Determine the (X, Y) coordinate at the center of the cell enclosing the given text.  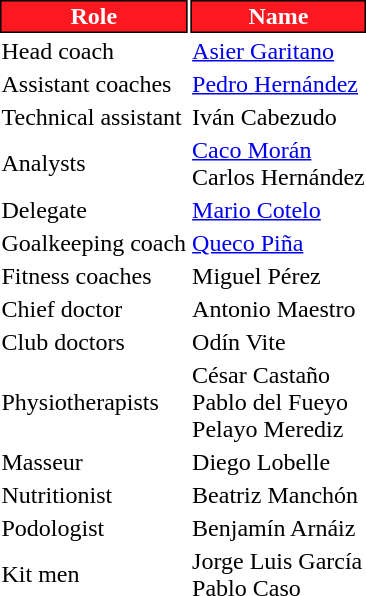
Chief doctor (94, 309)
Assistant coaches (94, 84)
Masseur (94, 462)
Analysts (94, 164)
Head coach (94, 51)
Podologist (94, 528)
Role (94, 16)
Delegate (94, 210)
Technical assistant (94, 117)
Club doctors (94, 342)
Physiotherapists (94, 402)
Goalkeeping coach (94, 243)
Fitness coaches (94, 276)
Nutritionist (94, 495)
